Locate the cell with the specified text and output its [x, y] center coordinate. 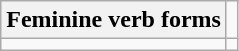
Feminine verb forms [114, 20]
